For the text-containing cell, return its midpoint in [X, Y] coordinate format. 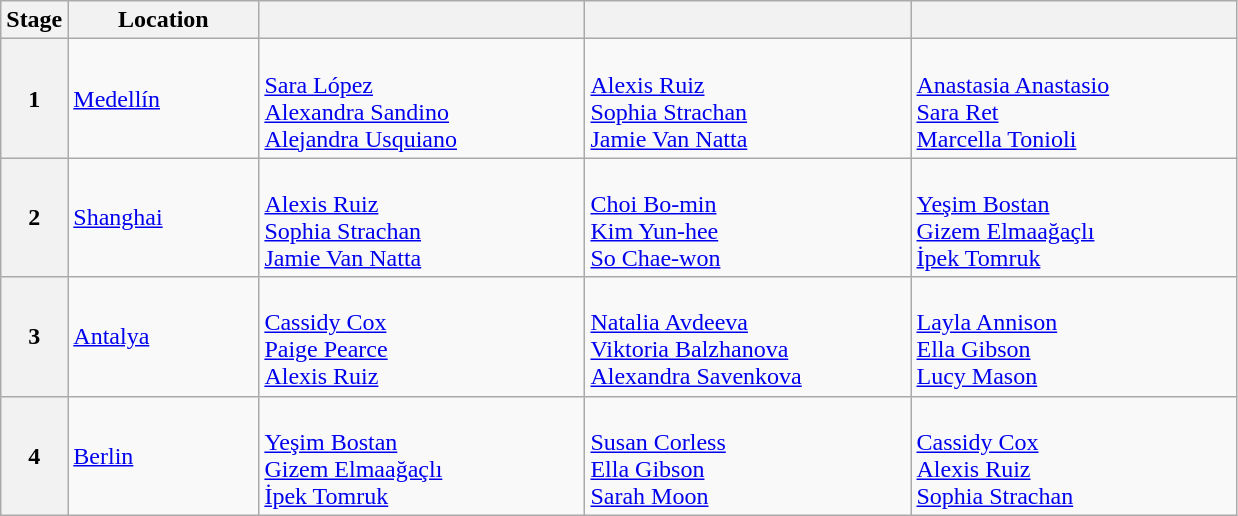
Stage [34, 20]
Choi Bo-min Kim Yun-hee So Chae-won [748, 218]
Shanghai [164, 218]
Sara López Alexandra Sandino Alejandra Usquiano [422, 98]
2 [34, 218]
Location [164, 20]
4 [34, 456]
Cassidy Cox Paige Pearce Alexis Ruiz [422, 336]
Natalia Avdeeva Viktoria Balzhanova Alexandra Savenkova [748, 336]
3 [34, 336]
Cassidy Cox Alexis Ruiz Sophia Strachan [1074, 456]
Medellín [164, 98]
Antalya [164, 336]
Anastasia Anastasio Sara Ret Marcella Tonioli [1074, 98]
Susan Corless Ella Gibson Sarah Moon [748, 456]
1 [34, 98]
Layla Annison Ella Gibson Lucy Mason [1074, 336]
Berlin [164, 456]
